For the text-containing cell, return its midpoint in [X, Y] coordinate format. 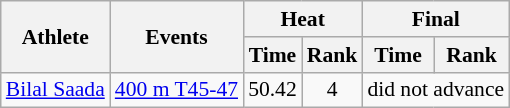
Final [436, 19]
400 m T45-47 [176, 90]
Events [176, 36]
Bilal Saada [56, 90]
4 [332, 90]
Athlete [56, 36]
Heat [302, 19]
did not advance [436, 90]
50.42 [272, 90]
